Capture the cell that displays the provided text and extract its [X, Y] central coordinate. 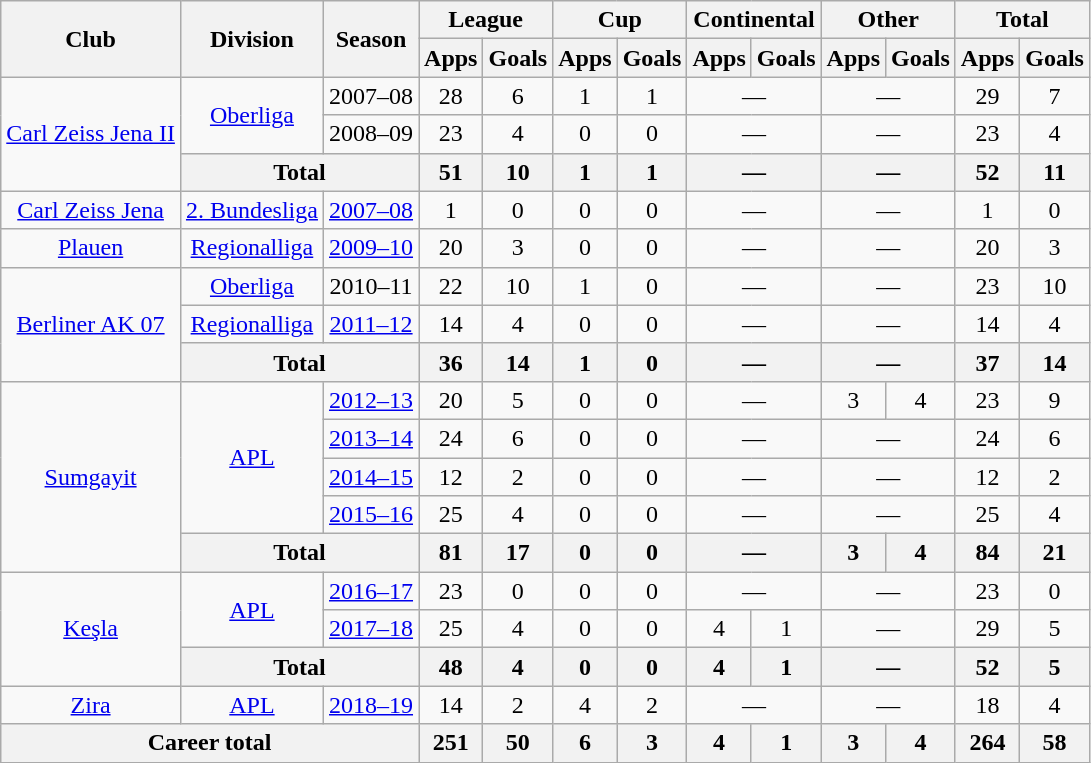
Season [370, 39]
48 [451, 667]
58 [1055, 743]
Plauen [91, 248]
11 [1055, 172]
50 [518, 743]
2014–15 [370, 477]
264 [987, 743]
7 [1055, 96]
Carl Zeiss Jena II [91, 134]
51 [451, 172]
Keşla [91, 629]
251 [451, 743]
81 [451, 553]
League [486, 20]
Continental [754, 20]
Berliner AK 07 [91, 324]
2016–17 [370, 591]
2. Bundesliga [252, 210]
Other [888, 20]
Sumgayit [91, 476]
22 [451, 286]
2015–16 [370, 515]
Division [252, 39]
9 [1055, 400]
Career total [210, 743]
21 [1055, 553]
18 [987, 705]
2010–11 [370, 286]
84 [987, 553]
36 [451, 362]
2012–13 [370, 400]
Cup [620, 20]
2018–19 [370, 705]
37 [987, 362]
Club [91, 39]
28 [451, 96]
Zira [91, 705]
2009–10 [370, 248]
17 [518, 553]
2017–18 [370, 629]
2013–14 [370, 438]
Carl Zeiss Jena [91, 210]
2011–12 [370, 324]
2008–09 [370, 134]
